Identify which cell holds the provided text, then report its (X, Y) central coordinate. 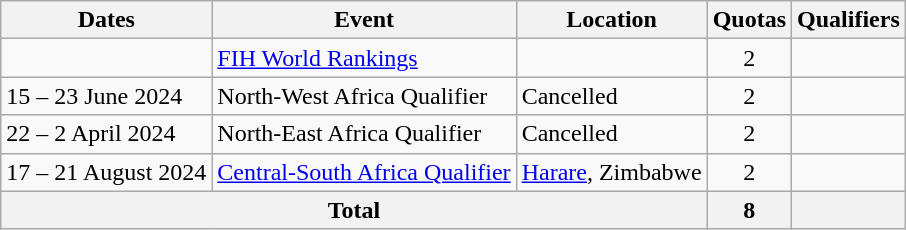
22 – 2 April 2024 (106, 134)
FIH World Rankings (364, 58)
Total (354, 210)
Central-South Africa Qualifier (364, 172)
Qualifiers (849, 20)
Quotas (749, 20)
Location (612, 20)
Dates (106, 20)
North-East Africa Qualifier (364, 134)
15 – 23 June 2024 (106, 96)
Event (364, 20)
North-West Africa Qualifier (364, 96)
8 (749, 210)
Harare, Zimbabwe (612, 172)
17 – 21 August 2024 (106, 172)
